Output the [X, Y] coordinate of the center of the cell containing the given text.  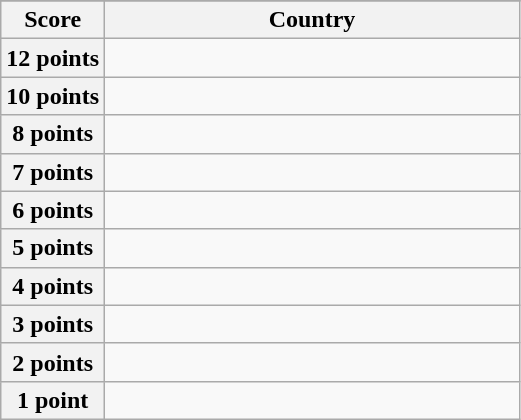
8 points [53, 134]
Country [312, 20]
5 points [53, 248]
12 points [53, 58]
7 points [53, 172]
3 points [53, 324]
2 points [53, 362]
1 point [53, 400]
6 points [53, 210]
Score [53, 20]
10 points [53, 96]
4 points [53, 286]
